Return the (x, y) coordinate for the center point of the cell that contains the specified text.  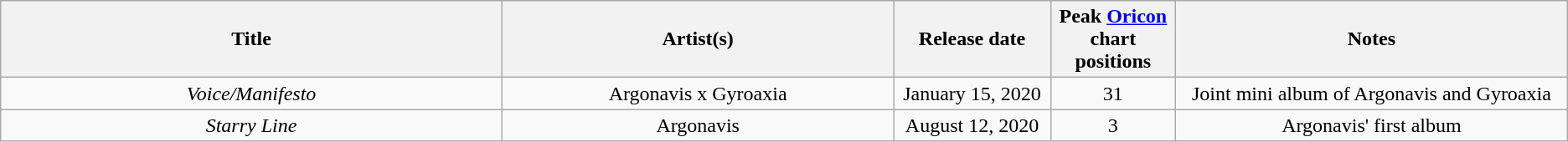
Argonavis' first album (1372, 125)
31 (1113, 94)
Peak Oriconchart positions (1113, 39)
3 (1113, 125)
Argonavis (698, 125)
January 15, 2020 (972, 94)
Artist(s) (698, 39)
Voice/Manifesto (251, 94)
Starry Line (251, 125)
Argonavis x Gyroaxia (698, 94)
Notes (1372, 39)
Release date (972, 39)
Joint mini album of Argonavis and Gyroaxia (1372, 94)
August 12, 2020 (972, 125)
Title (251, 39)
